For the text-containing cell, return its midpoint in [x, y] coordinate format. 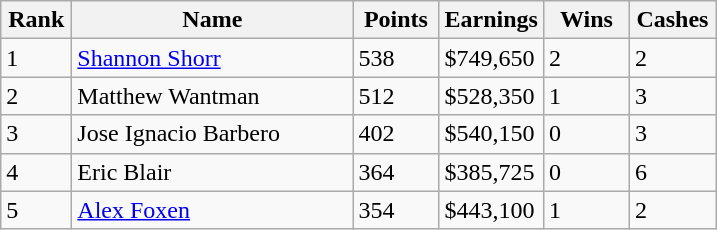
$385,725 [491, 172]
5 [36, 210]
Name [212, 20]
512 [396, 96]
538 [396, 58]
Shannon Shorr [212, 58]
$540,150 [491, 134]
$528,350 [491, 96]
6 [672, 172]
$443,100 [491, 210]
Cashes [672, 20]
Rank [36, 20]
$749,650 [491, 58]
354 [396, 210]
Eric Blair [212, 172]
Jose Ignacio Barbero [212, 134]
Earnings [491, 20]
Alex Foxen [212, 210]
Points [396, 20]
Matthew Wantman [212, 96]
402 [396, 134]
364 [396, 172]
Wins [586, 20]
4 [36, 172]
